Search for the cell housing the specified text and yield its (x, y) center coordinate. 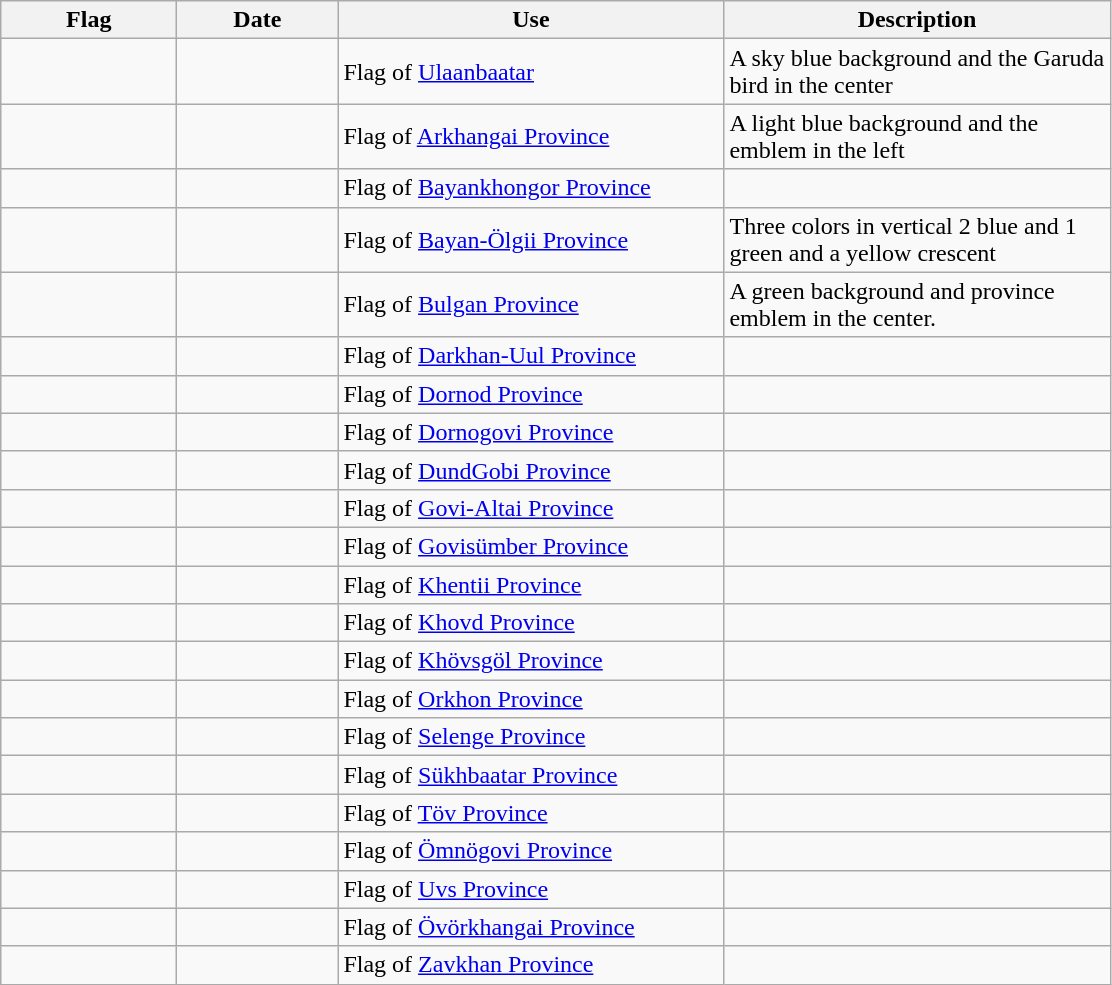
Flag of Khovd Province (531, 623)
Flag of Bayan-Ölgii Province (531, 240)
Flag of Khövsgöl Province (531, 661)
Flag of Bayankhongor Province (531, 188)
Flag (89, 20)
Flag of Darkhan-Uul Province (531, 356)
Flag of Arkhangai Province (531, 136)
Flag of DundGobi Province (531, 470)
Flag of Sükhbaatar Province (531, 775)
Flag of Uvs Province (531, 889)
Date (258, 20)
Flag of Ömnögovi Province (531, 851)
A sky blue background and the Garuda bird in the center (917, 72)
Flag of Dornod Province (531, 394)
Flag of Töv Province (531, 813)
Flag of Dornogovi Province (531, 432)
Use (531, 20)
Three colors in vertical 2 blue and 1 green and a yellow crescent (917, 240)
Flag of Zavkhan Province (531, 965)
Flag of Bulgan Province (531, 304)
Flag of Orkhon Province (531, 699)
Flag of Govi-Altai Province (531, 508)
Description (917, 20)
Flag of Ulaanbaatar (531, 72)
Flag of Övörkhangai Province (531, 927)
A light blue background and the emblem in the left (917, 136)
A green background and province emblem in the center. (917, 304)
Flag of Selenge Province (531, 737)
Flag of Khentii Province (531, 585)
Flag of Govisümber Province (531, 546)
